Return the [X, Y] coordinate for the center point of the cell that contains the specified text.  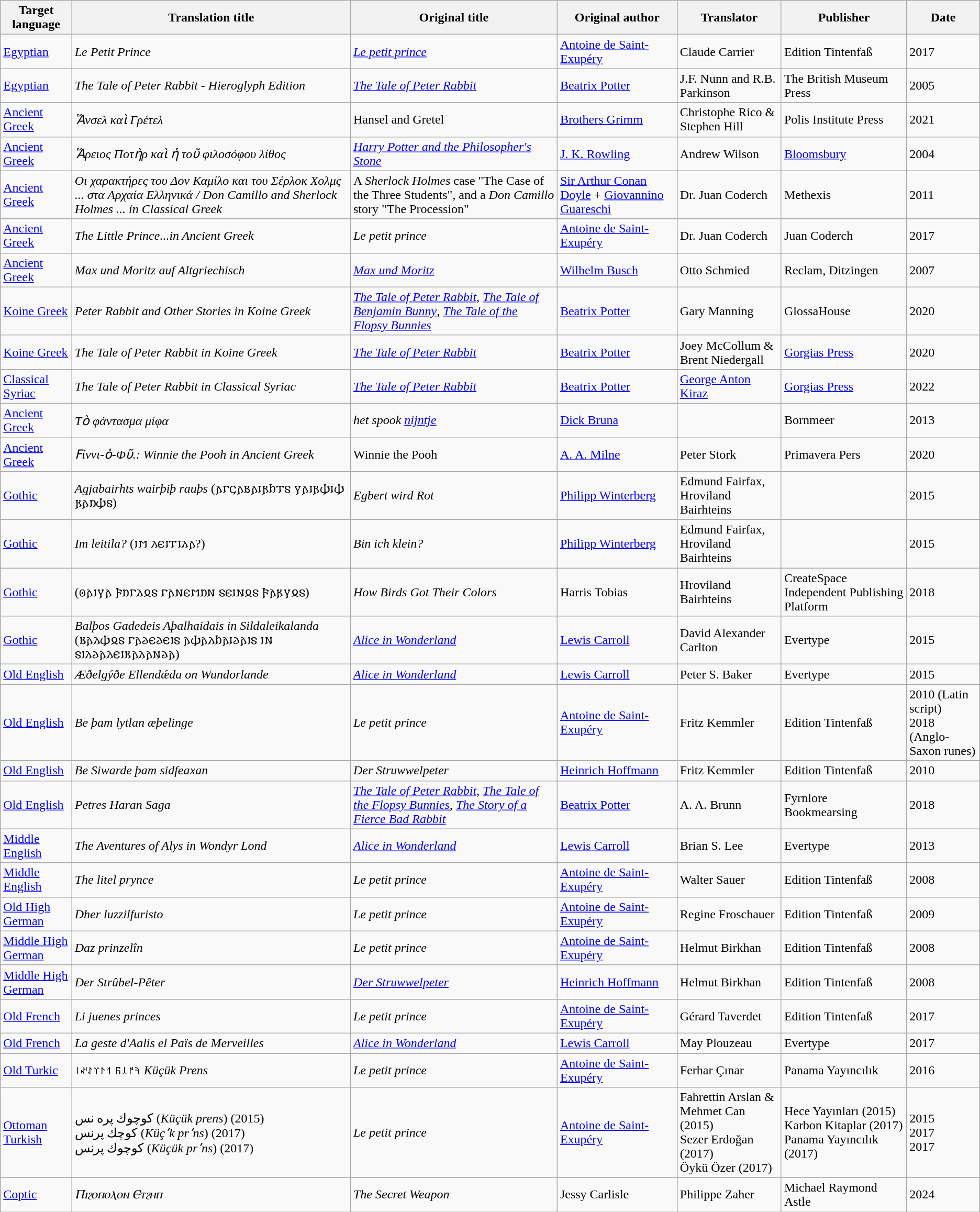
Hroviland Bairhteins [729, 592]
2007 [943, 270]
Harry Potter and the Philosopher's Stone [453, 154]
Wilhelm Busch [617, 270]
2005 [943, 86]
The British Museum Press [844, 86]
Sir Arthur Conan Doyle + Giovannino Guareschi [617, 195]
2010 (Latin script) 2018 (Anglo-Saxon runes) [943, 722]
2021 [943, 119]
Ottoman Turkish [36, 1133]
Τὸ φάντασμα μίφα [211, 420]
The Aventures of Alys in Wondyr Lond [211, 846]
Οι χαρακτήρες του Δον Καμίλο και του Σέρλοκ Χολμς ... στα Αρχαία Ελληνικά / Don Camillo and Sherlock Holmes ... in Classical Greek [211, 195]
Polis Institute Press [844, 119]
Joey McCollum & Brent Niedergall [729, 352]
George Anton Kiraz [729, 386]
Primavera Pers [844, 454]
Dick Bruna [617, 420]
The Little Prince...in Ancient Greek [211, 236]
Translator [729, 18]
The Tale of Peter Rabbit in Classical Syriac [211, 386]
Ⲡⲓϩⲟⲡⲟⲗⲟⲛ Ⲉⲧϩⲏⲡ [211, 1195]
Peter Stork [729, 454]
Æðelgýðe Ellendǽda on Wundorlande [211, 674]
Bornmeer [844, 420]
Walter Sauer [729, 880]
Regine Froschauer [729, 914]
J. K. Rowling [617, 154]
Ferhar Çınar [729, 1070]
𐰚𐰇𐰲𐰜 𐰯𐰃𐰼𐰀𐰤𐰾 Küçük Prens [211, 1070]
Original author [617, 18]
het spook nijntje [453, 420]
Claude Carrier [729, 51]
Hansel and Gretel [453, 119]
Fahrettin Arslan & Mehmet Can (2015) Sezer Erdoğan (2017) Öykü Özer (2017) [729, 1133]
Im leitila? (𐌹𐌼 𐌻𐌴𐌹𐍄𐌹𐌻𐌰?) [211, 544]
Egbert wird Rot [453, 496]
Peter S. Baker [729, 674]
Original title [453, 18]
La geste d'Aalis el Païs de Merveilles [211, 1043]
Reclam, Ditzingen [844, 270]
Daz prinzelîn [211, 948]
Li juenes princes [211, 1016]
Panama Yayıncılık [844, 1070]
Max und Moritz [453, 270]
Gary Manning [729, 311]
كوچوك پره نس (Küçük prens) (2015) كوچك پرنس (Küçʼk prʼns) (2017) كوچوك پرنس (Küçük prʼns) (2017) [211, 1133]
Be Siwarde þam sidfeaxan [211, 771]
Fyrnlore Bookmearsing [844, 805]
The Secret Weapon [453, 1195]
Der Strûbel-Pêter [211, 982]
2010 [943, 771]
Ϝίννι-ὁ-Φῦ.: Winnie the Pooh in Ancient Greek [211, 454]
The Tale of Peter Rabbit in Koine Greek [211, 352]
Max und Moritz auf Altgriechisch [211, 270]
May Plouzeau [729, 1043]
Target language [36, 18]
The Tale of Peter Rabbit, The Tale of the Flopsy Bunnies, The Story of a Fierce Bad Rabbit [453, 805]
2022 [943, 386]
A Sherlock Holmes case "The Case of the Three Students", and a Don Camillo story "The Procession" [453, 195]
A. A. Milne [617, 454]
2004 [943, 154]
How Birds Got Their Colors [453, 592]
Agjabairhts wairþiþ rauþs (𐌰𐌲𐌾𐌰𐌱𐌰𐌹𐍂𐌷𐍄𐍃 𐍅𐌰𐌹𐍂𐌸𐌹𐌸 𐍂𐌰𐌿𐌸𐍃) [211, 496]
Old Turkic [36, 1070]
Jessy Carlisle [617, 1195]
Brothers Grimm [617, 119]
J.F. Nunn and R.B. Parkinson [729, 86]
Publisher [844, 18]
David Alexander Carlton [729, 640]
Le Petit Prince [211, 51]
Hece Yayınları (2015) Karbon Kitaplar (2017) Panama Yayıncılık (2017) [844, 1133]
Ἅρειος Ποτὴρ καὶ ἡ τοῦ φιλοσόφου λίθος [211, 154]
Bloomsbury [844, 154]
Otto Schmied [729, 270]
Translation title [211, 18]
Be þam lytlan æþelinge [211, 722]
The litel prynce [211, 880]
2009 [943, 914]
2016 [943, 1070]
Old High German [36, 914]
Juan Coderch [844, 236]
Michael Raymond Astle [844, 1195]
Philippe Zaher [729, 1195]
A. A. Brunn [729, 805]
The Tale of Peter Rabbit, The Tale of Benjamin Bunny, The Tale of the Flopsy Bunnies [453, 311]
Peter Rabbit and Other Stories in Koine Greek [211, 311]
Methexis [844, 195]
Andrew Wilson [729, 154]
Bin ich klein? [453, 544]
Christophe Rico & Stephen Hill [729, 119]
Petres Haran Saga [211, 805]
2024 [943, 1195]
Brian S. Lee [729, 846]
Coptic [36, 1195]
Harris Tobias [617, 592]
Dher luzzilfuristo [211, 914]
Winnie the Pooh [453, 454]
GlossaHouse [844, 311]
Ἅνσελ καὶ Γρέτελ [211, 119]
Classical Syriac [36, 386]
CreateSpace Independent Publishing Platform [844, 592]
2015 2017 2017 [943, 1133]
Date [943, 18]
(𐍈𐌰𐌹𐍅𐌰 𐍆𐌿𐌲𐌻𐍉𐍃 𐌲𐌰𐌽𐌴𐌼𐌿𐌽 𐍃𐌴𐌹𐌽𐍉𐍃 𐍆𐌰𐍂𐍅𐍉𐍃) [211, 592]
2011 [943, 195]
The Tale of Peter Rabbit - Hieroglyph Edition [211, 86]
Balþos Gadedeis Aþalhaidais in Sildaleikalanda (𐌱𐌰𐌻𐌸𐍉𐍃 𐌲𐌰𐌳𐌴𐌳𐌴𐌹𐍃 𐌰𐌸𐌰𐌻𐌷𐌰𐌹𐌳𐌰𐌹𐍃 𐌹𐌽 𐍃𐌹𐌻𐌳𐌰𐌻𐌴𐌹𐌺𐌰𐌻𐌰𐌽𐌳𐌰) [211, 640]
Gérard Taverdet [729, 1016]
